Scan for the cell matching the given text and deliver its (x, y) coordinate at center. 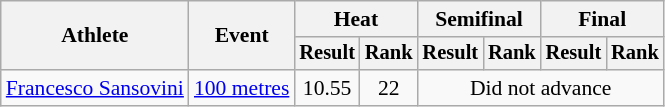
Heat (356, 19)
Did not advance (540, 88)
Semifinal (478, 19)
Event (242, 36)
22 (389, 88)
Final (602, 19)
100 metres (242, 88)
Francesco Sansovini (95, 88)
10.55 (327, 88)
Athlete (95, 36)
